Provide the [x, y] coordinate of the cell's center where the given text is located.  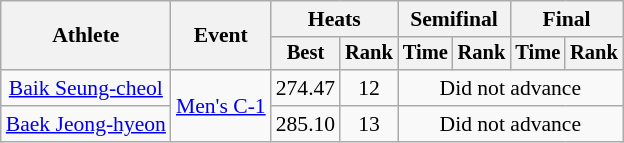
Best [306, 54]
12 [369, 88]
285.10 [306, 124]
Event [221, 36]
Baek Jeong-hyeon [86, 124]
Men's C-1 [221, 106]
Heats [334, 19]
Semifinal [454, 19]
13 [369, 124]
Athlete [86, 36]
Baik Seung-cheol [86, 88]
Final [566, 19]
274.47 [306, 88]
